Locate the cell with the specified text and output its (x, y) center coordinate. 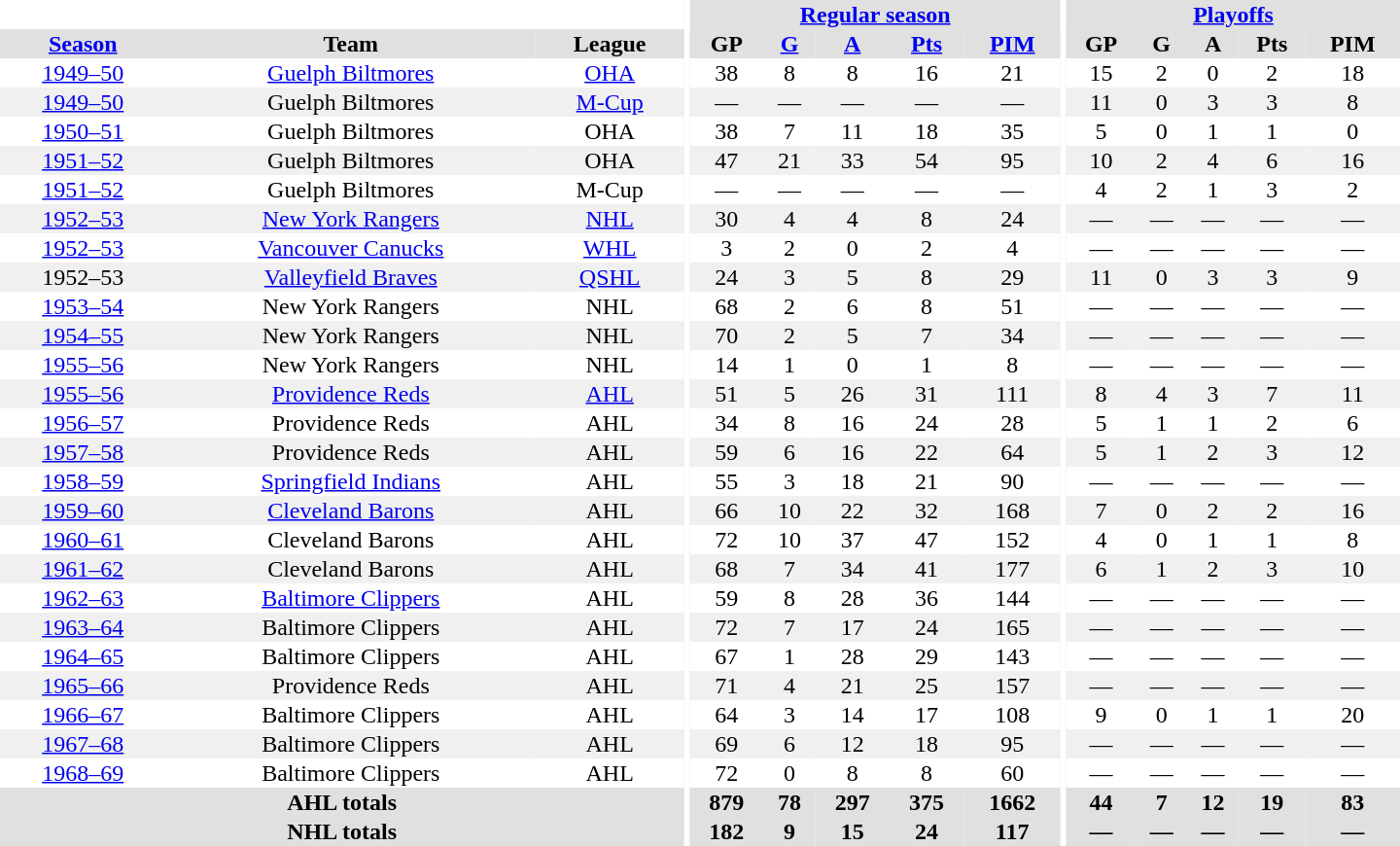
44 (1101, 802)
NHL totals (342, 831)
33 (852, 160)
Team (350, 44)
Playoffs (1233, 15)
26 (852, 394)
Regular season (875, 15)
1956–57 (83, 423)
30 (726, 219)
41 (927, 569)
111 (1012, 394)
1958–59 (83, 481)
108 (1012, 715)
177 (1012, 569)
1966–67 (83, 715)
20 (1353, 715)
1961–62 (83, 569)
Valleyfield Braves (350, 277)
157 (1012, 686)
1960–61 (83, 540)
32 (927, 511)
69 (726, 744)
152 (1012, 540)
70 (726, 335)
78 (789, 802)
71 (726, 686)
1950–51 (83, 131)
19 (1272, 802)
165 (1012, 627)
1963–64 (83, 627)
54 (927, 160)
1662 (1012, 802)
66 (726, 511)
Springfield Indians (350, 481)
AHL totals (342, 802)
90 (1012, 481)
1968–69 (83, 773)
297 (852, 802)
1965–66 (83, 686)
Season (83, 44)
1953–54 (83, 306)
1962–63 (83, 598)
1964–65 (83, 656)
Vancouver Canucks (350, 248)
1967–68 (83, 744)
67 (726, 656)
1957–58 (83, 452)
60 (1012, 773)
182 (726, 831)
QSHL (610, 277)
143 (1012, 656)
37 (852, 540)
168 (1012, 511)
1959–60 (83, 511)
36 (927, 598)
117 (1012, 831)
35 (1012, 131)
879 (726, 802)
83 (1353, 802)
25 (927, 686)
1954–55 (83, 335)
144 (1012, 598)
WHL (610, 248)
31 (927, 394)
375 (927, 802)
55 (726, 481)
League (610, 44)
